Extract the (x, y) coordinate from the center of the cell holding the provided text.  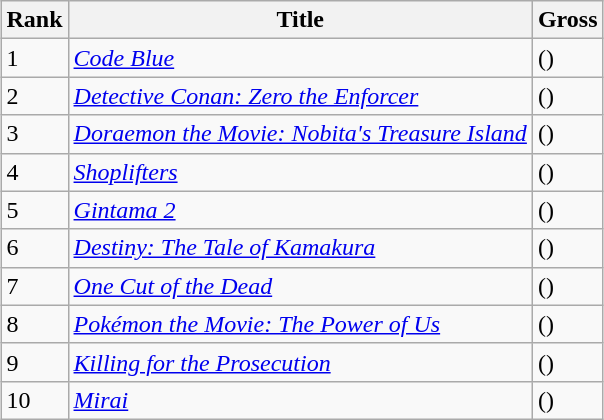
Mirai (300, 400)
Shoplifters (300, 172)
4 (34, 172)
Title (300, 20)
10 (34, 400)
Gross (568, 20)
Doraemon the Movie: Nobita's Treasure Island (300, 134)
8 (34, 324)
2 (34, 96)
9 (34, 362)
Detective Conan: Zero the Enforcer (300, 96)
1 (34, 58)
7 (34, 286)
6 (34, 248)
Gintama 2 (300, 210)
One Cut of the Dead (300, 286)
Killing for the Prosecution (300, 362)
Destiny: The Tale of Kamakura (300, 248)
Rank (34, 20)
Code Blue (300, 58)
5 (34, 210)
3 (34, 134)
Pokémon the Movie: The Power of Us (300, 324)
